From the cell containing the given text, extract its center point as (x, y) coordinate. 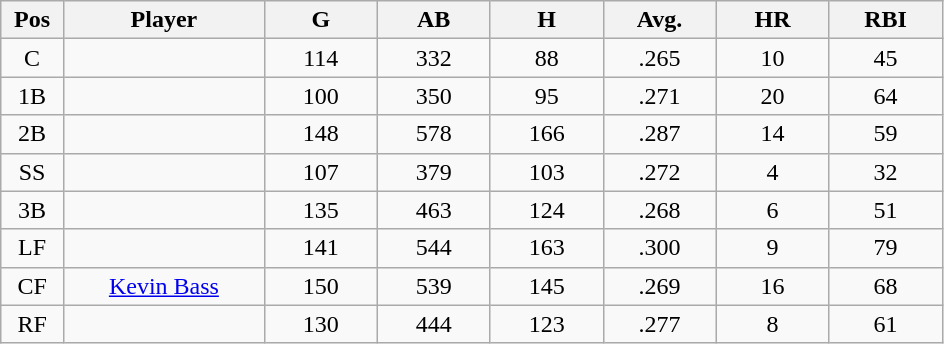
463 (434, 210)
RF (32, 324)
Avg. (660, 20)
C (32, 58)
.268 (660, 210)
150 (320, 286)
130 (320, 324)
100 (320, 96)
.287 (660, 134)
.272 (660, 172)
145 (546, 286)
4 (772, 172)
LF (32, 248)
141 (320, 248)
148 (320, 134)
HR (772, 20)
379 (434, 172)
6 (772, 210)
14 (772, 134)
CF (32, 286)
79 (886, 248)
59 (886, 134)
16 (772, 286)
68 (886, 286)
32 (886, 172)
163 (546, 248)
124 (546, 210)
95 (546, 96)
107 (320, 172)
123 (546, 324)
Kevin Bass (164, 286)
103 (546, 172)
SS (32, 172)
444 (434, 324)
51 (886, 210)
544 (434, 248)
578 (434, 134)
.300 (660, 248)
45 (886, 58)
1B (32, 96)
539 (434, 286)
H (546, 20)
9 (772, 248)
3B (32, 210)
8 (772, 324)
88 (546, 58)
Player (164, 20)
350 (434, 96)
166 (546, 134)
Pos (32, 20)
G (320, 20)
114 (320, 58)
20 (772, 96)
RBI (886, 20)
10 (772, 58)
.269 (660, 286)
.271 (660, 96)
.277 (660, 324)
61 (886, 324)
135 (320, 210)
64 (886, 96)
332 (434, 58)
AB (434, 20)
.265 (660, 58)
2B (32, 134)
